Provide the (x, y) coordinate of the cell's center where the given text is located.  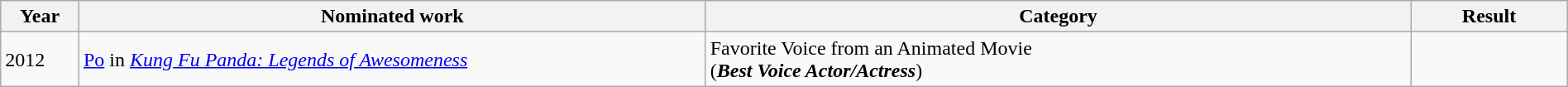
Result (1489, 17)
Po in Kung Fu Panda: Legends of Awesomeness (392, 60)
Year (40, 17)
Nominated work (392, 17)
Favorite Voice from an Animated Movie(Best Voice Actor/Actress) (1059, 60)
Category (1059, 17)
2012 (40, 60)
